Output the (X, Y) coordinate of the center of the cell containing the given text.  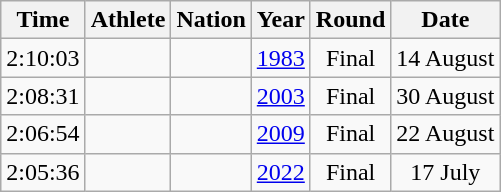
2:08:31 (43, 96)
30 August (446, 96)
22 August (446, 134)
Nation (211, 20)
Athlete (128, 20)
17 July (446, 172)
1983 (280, 58)
2:05:36 (43, 172)
Time (43, 20)
14 August (446, 58)
Date (446, 20)
2003 (280, 96)
2:06:54 (43, 134)
2022 (280, 172)
Year (280, 20)
2:10:03 (43, 58)
2009 (280, 134)
Round (350, 20)
